Provide the [x, y] coordinate of the cell's center where the given text is located.  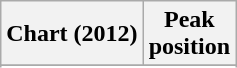
Chart (2012) [72, 34]
Peakposition [189, 34]
